Identify which cell holds the provided text, then report its [x, y] central coordinate. 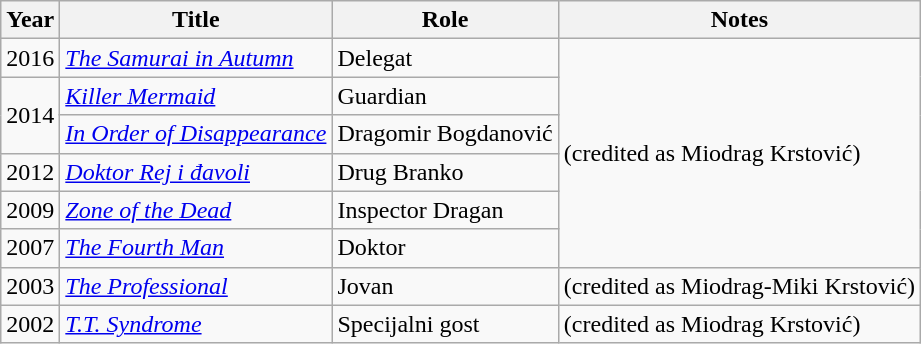
Year [30, 20]
2002 [30, 324]
Delegat [445, 58]
The Samurai in Autumn [196, 58]
Jovan [445, 286]
Doktor Rej i đavoli [196, 172]
Guardian [445, 96]
2016 [30, 58]
Inspector Dragan [445, 210]
Role [445, 20]
(credited as Miodrag-Miki Krstović) [739, 286]
Doktor [445, 248]
T.T. Syndrome [196, 324]
Dragomir Bogdanović [445, 134]
2009 [30, 210]
The Professional [196, 286]
2007 [30, 248]
2012 [30, 172]
2014 [30, 115]
Notes [739, 20]
Specijalni gost [445, 324]
2003 [30, 286]
The Fourth Man [196, 248]
Drug Branko [445, 172]
Killer Mermaid [196, 96]
In Order of Disappearance [196, 134]
Zone of the Dead [196, 210]
Title [196, 20]
